Capture the cell that displays the provided text and extract its (x, y) central coordinate. 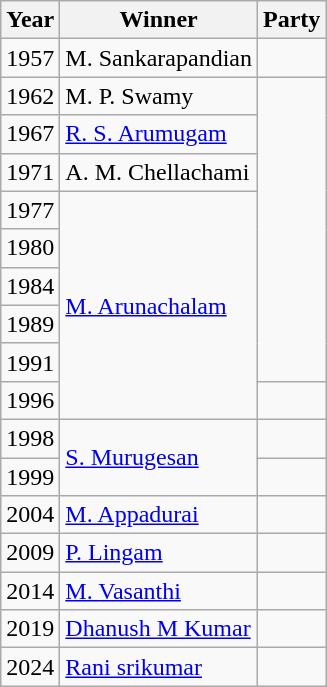
M. Appadurai (159, 515)
1984 (30, 286)
M. P. Swamy (159, 96)
1977 (30, 210)
1989 (30, 324)
2014 (30, 591)
1980 (30, 248)
1962 (30, 96)
1991 (30, 362)
1957 (30, 58)
1998 (30, 438)
1996 (30, 400)
S. Murugesan (159, 457)
Party (291, 20)
2024 (30, 667)
Year (30, 20)
M. Arunachalam (159, 305)
A. M. Chellachami (159, 172)
1967 (30, 134)
R. S. Arumugam (159, 134)
2009 (30, 553)
Winner (159, 20)
Dhanush M Kumar (159, 629)
2004 (30, 515)
1999 (30, 477)
Rani srikumar (159, 667)
2019 (30, 629)
1971 (30, 172)
M. Vasanthi (159, 591)
P. Lingam (159, 553)
M. Sankarapandian (159, 58)
